Provide the (x, y) coordinate of the cell's center where the given text is located.  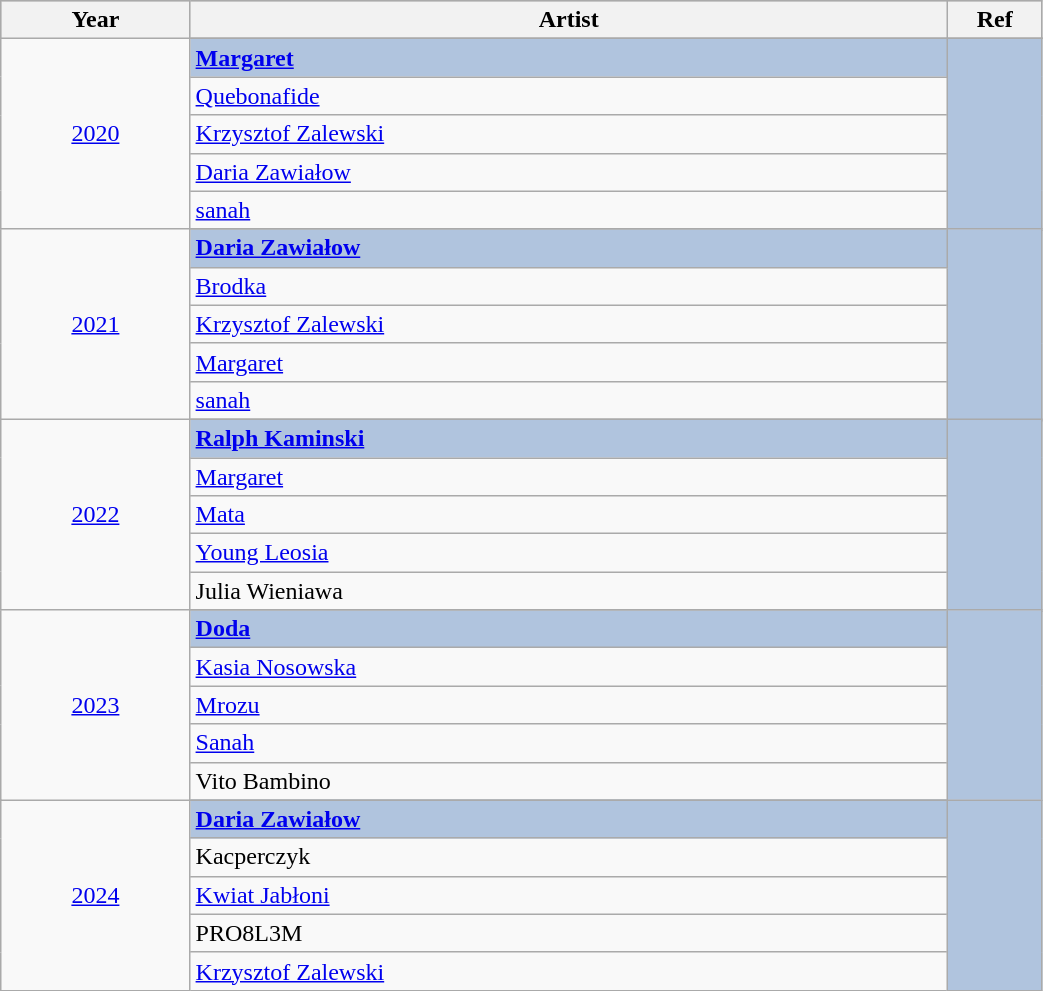
2022 (96, 514)
Mrozu (568, 705)
Sanah (568, 743)
Brodka (568, 286)
2021 (96, 324)
Kacperczyk (568, 857)
Julia Wieniawa (568, 591)
Kasia Nosowska (568, 667)
Vito Bambino (568, 781)
Doda (568, 629)
Quebonafide (568, 96)
Young Leosia (568, 553)
Ralph Kaminski (568, 438)
Ref (994, 20)
PRO8L3M (568, 933)
Mata (568, 515)
2023 (96, 705)
Artist (568, 20)
Kwiat Jabłoni (568, 895)
2020 (96, 134)
2024 (96, 895)
Year (96, 20)
